Capture the cell that displays the provided text and extract its [x, y] central coordinate. 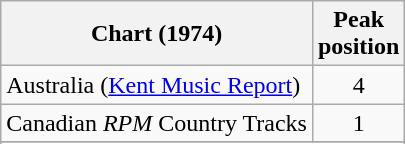
Chart (1974) [157, 34]
Canadian RPM Country Tracks [157, 123]
Australia (Kent Music Report) [157, 85]
4 [358, 85]
Peakposition [358, 34]
1 [358, 123]
